Detect which cell encompasses the target text, then output its (X, Y) center coordinate. 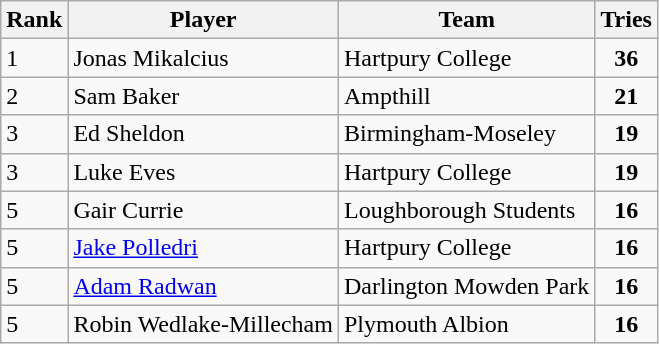
Gair Currie (204, 210)
Team (466, 20)
36 (626, 58)
Ed Sheldon (204, 134)
2 (34, 96)
Plymouth Albion (466, 324)
Luke Eves (204, 172)
Adam Radwan (204, 286)
Birmingham-Moseley (466, 134)
Ampthill (466, 96)
Rank (34, 20)
Jonas Mikalcius (204, 58)
Jake Polledri (204, 248)
Robin Wedlake-Millecham (204, 324)
Tries (626, 20)
Sam Baker (204, 96)
Darlington Mowden Park (466, 286)
1 (34, 58)
21 (626, 96)
Player (204, 20)
Loughborough Students (466, 210)
